Search for the cell housing the specified text and yield its [X, Y] center coordinate. 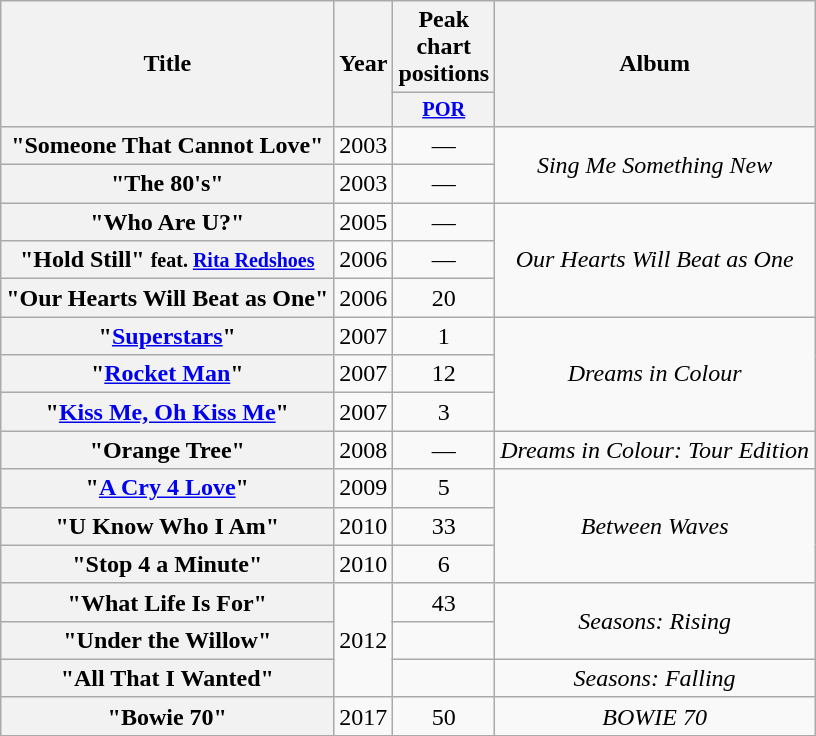
Title [168, 64]
"Orange Tree" [168, 450]
"Who Are U?" [168, 222]
"Rocket Man" [168, 374]
"U Know Who I Am" [168, 526]
"All That I Wanted" [168, 678]
Sing Me Something New [655, 164]
20 [444, 298]
2009 [364, 488]
Dreams in Colour [655, 374]
2012 [364, 640]
BOWIE 70 [655, 716]
Between Waves [655, 526]
6 [444, 564]
"Superstars" [168, 336]
3 [444, 412]
"Under the Willow" [168, 640]
50 [444, 716]
Seasons: Falling [655, 678]
12 [444, 374]
33 [444, 526]
"Someone That Cannot Love" [168, 145]
Seasons: Rising [655, 621]
"Our Hearts Will Beat as One" [168, 298]
5 [444, 488]
Dreams in Colour: Tour Edition [655, 450]
2008 [364, 450]
Year [364, 64]
"Bowie 70" [168, 716]
2017 [364, 716]
"The 80's" [168, 184]
"Hold Still" feat. Rita Redshoes [168, 260]
2005 [364, 222]
Our Hearts Will Beat as One [655, 260]
"Stop 4 a Minute" [168, 564]
Album [655, 64]
Peak chart positions [444, 47]
1 [444, 336]
"What Life Is For" [168, 602]
"A Cry 4 Love" [168, 488]
POR [444, 110]
"Kiss Me, Oh Kiss Me" [168, 412]
43 [444, 602]
